Scan for the cell matching the given text and deliver its [x, y] coordinate at center. 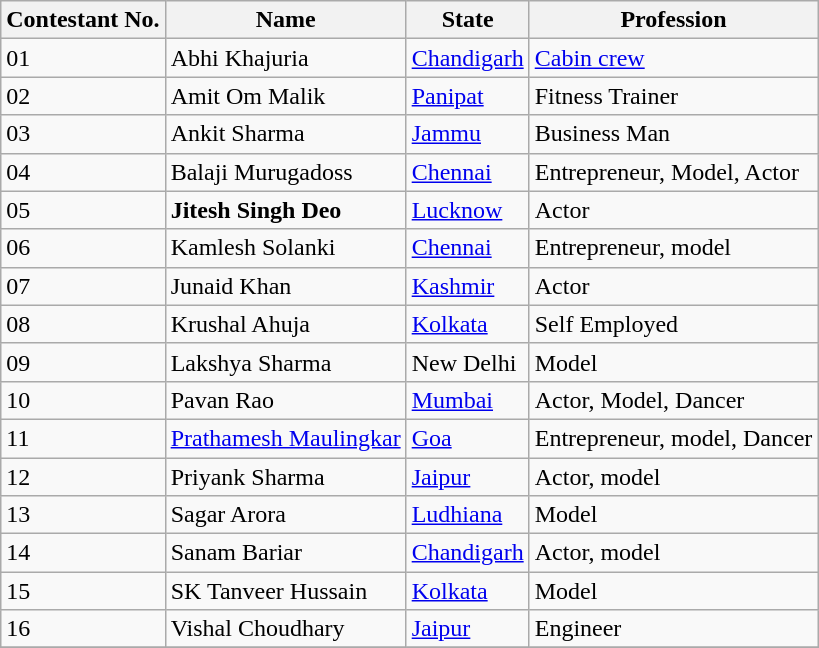
Name [286, 20]
Pavan Rao [286, 400]
09 [83, 362]
Balaji Murugadoss [286, 172]
15 [83, 591]
Goa [468, 438]
11 [83, 438]
13 [83, 515]
04 [83, 172]
Krushal Ahuja [286, 324]
Junaid Khan [286, 286]
Entrepreneur, Model, Actor [674, 172]
Prathamesh Maulingkar [286, 438]
14 [83, 553]
Abhi Khajuria [286, 58]
Cabin crew [674, 58]
07 [83, 286]
SK Tanveer Hussain [286, 591]
Ludhiana [468, 515]
12 [83, 477]
Mumbai [468, 400]
Contestant No. [83, 20]
New Delhi [468, 362]
Entrepreneur, model [674, 248]
Profession [674, 20]
Self Employed [674, 324]
01 [83, 58]
06 [83, 248]
State [468, 20]
Amit Om Malik [286, 96]
Panipat [468, 96]
Jammu [468, 134]
16 [83, 629]
Kamlesh Solanki [286, 248]
Sanam Bariar [286, 553]
Priyank Sharma [286, 477]
Kashmir [468, 286]
Engineer [674, 629]
Jitesh Singh Deo [286, 210]
Lucknow [468, 210]
02 [83, 96]
Business Man [674, 134]
Vishal Choudhary [286, 629]
10 [83, 400]
Entrepreneur, model, Dancer [674, 438]
Actor, Model, Dancer [674, 400]
03 [83, 134]
08 [83, 324]
05 [83, 210]
Lakshya Sharma [286, 362]
Sagar Arora [286, 515]
Fitness Trainer [674, 96]
Ankit Sharma [286, 134]
